Find where the given text appears and provide that cell's center as (X, Y) coordinate. 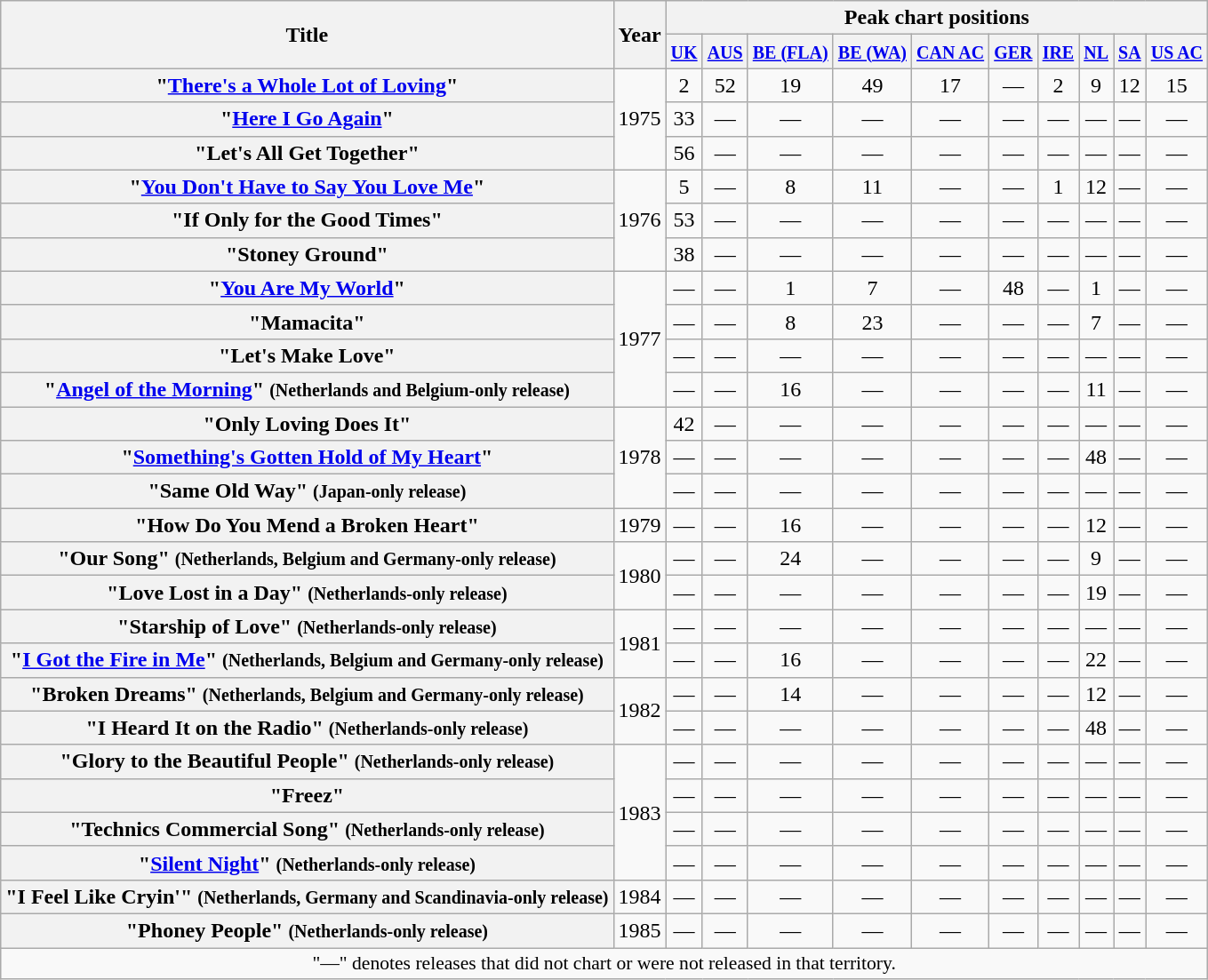
"Starship of Love" (Netherlands-only release) (308, 626)
BE (WA) (872, 52)
42 (684, 424)
"I Heard It on the Radio" (Netherlands-only release) (308, 728)
23 (872, 322)
1978 (640, 458)
"Let's Make Love" (308, 355)
"Phoney People" (Netherlands-only release) (308, 930)
22 (1097, 660)
NL (1097, 52)
"—" denotes releases that did not chart or were not released in that territory. (604, 963)
"Here I Go Again" (308, 119)
56 (684, 153)
"Let's All Get Together" (308, 153)
1979 (640, 525)
IRE (1058, 52)
"Only Loving Does It" (308, 424)
5 (684, 187)
1981 (640, 643)
52 (725, 85)
"There's a Whole Lot of Loving" (308, 85)
1985 (640, 930)
1982 (640, 711)
1977 (640, 339)
"I Got the Fire in Me" (Netherlands, Belgium and Germany-only release) (308, 660)
"Our Song" (Netherlands, Belgium and Germany-only release) (308, 559)
CAN AC (951, 52)
"Broken Dreams" (Netherlands, Belgium and Germany-only release) (308, 694)
GER (1013, 52)
24 (790, 559)
17 (951, 85)
"Love Lost in a Day" (Netherlands-only release) (308, 593)
33 (684, 119)
"Same Old Way" (Japan-only release) (308, 491)
38 (684, 254)
1984 (640, 896)
49 (872, 85)
"Technics Commercial Song" (Netherlands-only release) (308, 829)
AUS (725, 52)
"Mamacita" (308, 322)
"Silent Night" (Netherlands-only release) (308, 863)
SA (1131, 52)
"Glory to the Beautiful People" (Netherlands-only release) (308, 761)
1980 (640, 576)
1983 (640, 812)
1975 (640, 119)
"How Do You Mend a Broken Heart" (308, 525)
UK (684, 52)
1976 (640, 220)
Title (308, 35)
"Freez" (308, 795)
"I Feel Like Cryin'" (Netherlands, Germany and Scandinavia-only release) (308, 896)
Peak chart positions (937, 18)
Year (640, 35)
"Stoney Ground" (308, 254)
15 (1177, 85)
"Angel of the Morning" (Netherlands and Belgium-only release) (308, 389)
"You Are My World" (308, 288)
"You Don't Have to Say You Love Me" (308, 187)
"If Only for the Good Times" (308, 220)
14 (790, 694)
US AC (1177, 52)
BE (FLA) (790, 52)
"Something's Gotten Hold of My Heart" (308, 458)
53 (684, 220)
